Find where the given text appears and provide that cell's center as (X, Y) coordinate. 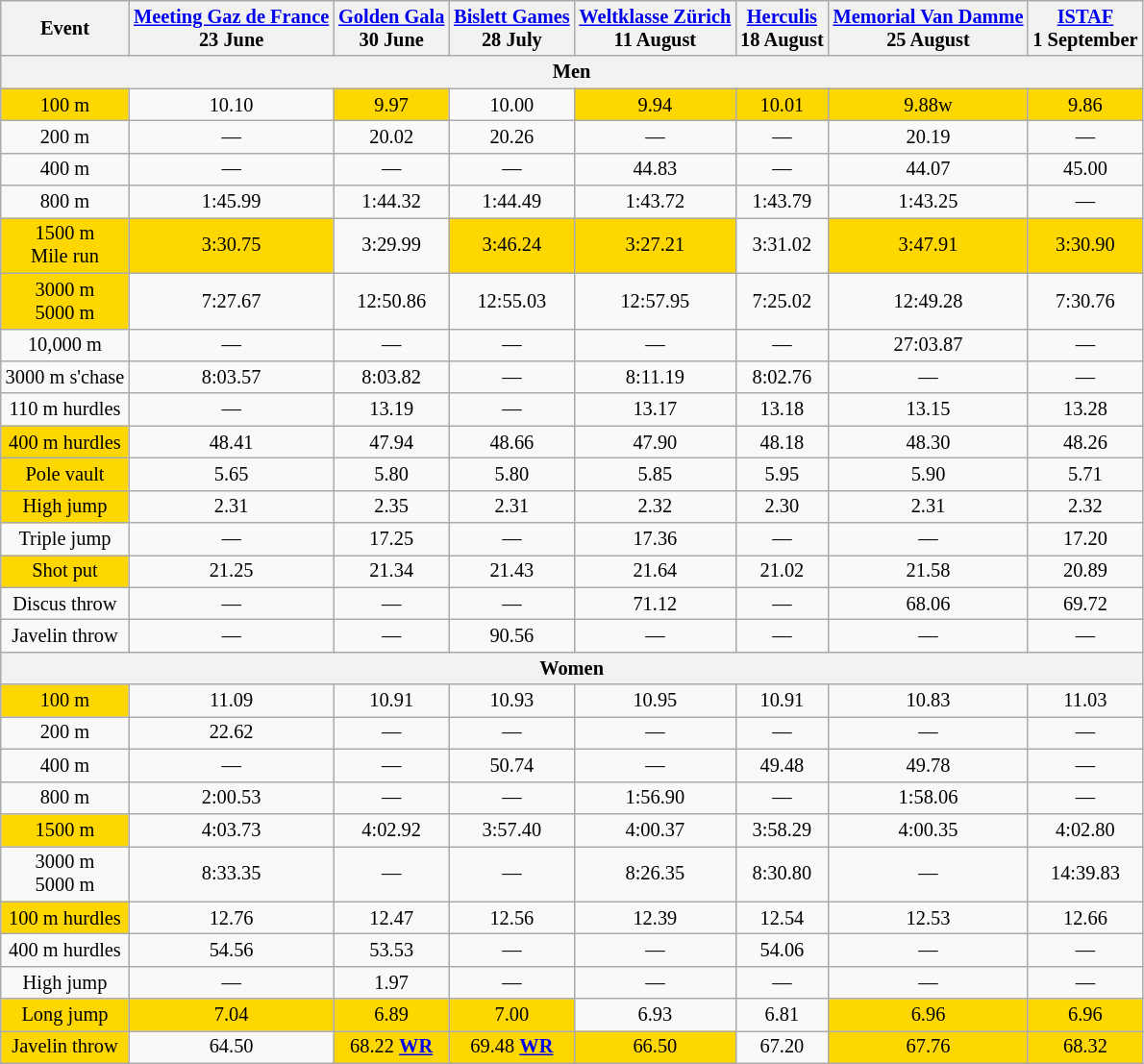
17.36 (656, 539)
21.43 (511, 571)
48.18 (782, 442)
Weltklasse Zürich 11 August (656, 28)
20.19 (929, 136)
20.02 (391, 136)
3000 m s'chase (65, 377)
67.76 (929, 1047)
13.18 (782, 409)
6.89 (391, 1015)
49.78 (929, 765)
6.81 (782, 1015)
3:31.02 (782, 245)
27:03.87 (929, 345)
Long jump (65, 1015)
4:02.80 (1084, 829)
10.83 (929, 701)
3:58.29 (782, 829)
64.50 (231, 1047)
5.71 (1084, 474)
12.56 (511, 918)
9.88w (929, 105)
53.53 (391, 950)
4:00.37 (656, 829)
7.04 (231, 1015)
1:45.99 (231, 202)
1500 m (65, 829)
1:43.72 (656, 202)
12.76 (231, 918)
50.74 (511, 765)
45.00 (1084, 169)
Meeting Gaz de France 23 June (231, 28)
90.56 (511, 635)
14:39.83 (1084, 874)
110 m hurdles (65, 409)
6.93 (656, 1015)
12:50.86 (391, 301)
3:30.90 (1084, 245)
47.94 (391, 442)
54.06 (782, 950)
12.54 (782, 918)
8:30.80 (782, 874)
Pole vault (65, 474)
54.56 (231, 950)
17.20 (1084, 539)
47.90 (656, 442)
Memorial Van Damme 25 August (929, 28)
21.02 (782, 571)
4:00.35 (929, 829)
67.20 (782, 1047)
10.95 (656, 701)
21.58 (929, 571)
1:43.25 (929, 202)
10.93 (511, 701)
3:30.75 (231, 245)
7:25.02 (782, 301)
Shot put (65, 571)
Herculis 18 August (782, 28)
68.22 WR (391, 1047)
2.30 (782, 507)
44.83 (656, 169)
1:56.90 (656, 798)
48.41 (231, 442)
8:02.76 (782, 377)
68.06 (929, 604)
12:57.95 (656, 301)
12:55.03 (511, 301)
10.01 (782, 105)
17.25 (391, 539)
7.00 (511, 1015)
7:30.76 (1084, 301)
69.48 WR (511, 1047)
1500 m Mile run (65, 245)
ISTAF 1 September (1084, 28)
1:58.06 (929, 798)
13.28 (1084, 409)
21.34 (391, 571)
11.09 (231, 701)
3:27.21 (656, 245)
66.50 (656, 1047)
21.64 (656, 571)
44.07 (929, 169)
Event (65, 28)
48.66 (511, 442)
12.53 (929, 918)
12.39 (656, 918)
48.30 (929, 442)
2.35 (391, 507)
8:03.82 (391, 377)
Women (572, 668)
12:49.28 (929, 301)
5.95 (782, 474)
4:02.92 (391, 829)
20.89 (1084, 571)
5.85 (656, 474)
10.00 (511, 105)
3:46.24 (511, 245)
3:47.91 (929, 245)
21.25 (231, 571)
13.19 (391, 409)
8:11.19 (656, 377)
Bislett Games 28 July (511, 28)
49.48 (782, 765)
10.10 (231, 105)
68.32 (1084, 1047)
Golden Gala 30 June (391, 28)
1.97 (391, 982)
3:57.40 (511, 829)
9.86 (1084, 105)
22.62 (231, 732)
1:44.32 (391, 202)
13.15 (929, 409)
5.90 (929, 474)
5.65 (231, 474)
9.94 (656, 105)
Discus throw (65, 604)
71.12 (656, 604)
3:29.99 (391, 245)
10,000 m (65, 345)
8:33.35 (231, 874)
12.66 (1084, 918)
8:26.35 (656, 874)
100 m hurdles (65, 918)
8:03.57 (231, 377)
13.17 (656, 409)
Triple jump (65, 539)
11.03 (1084, 701)
1:43.79 (782, 202)
2:00.53 (231, 798)
12.47 (391, 918)
Men (572, 72)
4:03.73 (231, 829)
20.26 (511, 136)
48.26 (1084, 442)
9.97 (391, 105)
7:27.67 (231, 301)
1:44.49 (511, 202)
69.72 (1084, 604)
